Provide the (x, y) coordinate of the cell's center where the given text is located.  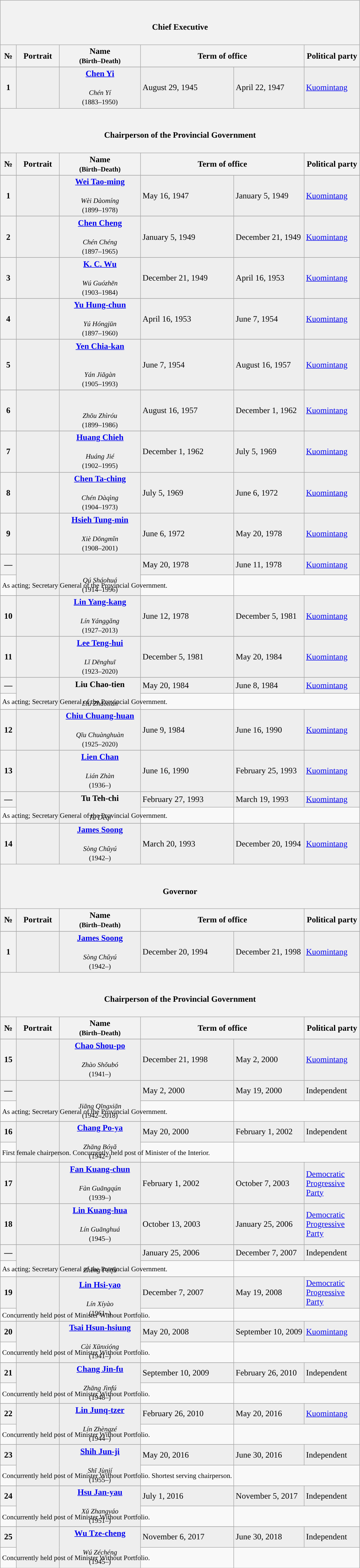
8 (8, 493)
Wu Tze-chengWú Zéchéng (1945–) (100, 1547)
June 11, 1978 (269, 565)
May 20, 2000 (187, 1132)
Chen YiChén Yí(1883–1950) (100, 88)
October 13, 2003 (187, 1224)
June 12, 1978 (187, 616)
August 29, 1945 (187, 88)
19 (8, 1292)
Lin Hsi-yao Lín Xíyào(1961–) (100, 1299)
3 (8, 278)
4 (8, 319)
February 27, 1993 (187, 800)
April 22, 1947 (269, 88)
13 (8, 771)
February 25, 1993 (269, 771)
21 (8, 1373)
May 16, 1947 (187, 196)
June 30, 2018 (269, 1537)
11 (8, 657)
Chief Executive (180, 23)
Fan Kuang-chunFàn Guāngqún(1939–) (100, 1183)
May 19, 2008 (269, 1292)
Jiāng Qīngxiān(1942–2018) (100, 1101)
Lien ChanLián Zhàn(1936–) (100, 771)
Liu Chao-tienLiú Zhàotián (100, 693)
14 (8, 844)
June 30, 2016 (269, 1455)
October 7, 2003 (269, 1183)
Chang Jin-fu Zhāng Jìnfú(1948–) (100, 1383)
K. C. WuWú Guózhēn(1903–1984) (100, 278)
Governor (180, 887)
Lin Kuang-huaLín Guānghuá (1945–) (100, 1224)
12 (8, 729)
5 (8, 365)
Concurrently held post of Minister Without Portfolio. Shortest serving chairperson. (117, 1476)
22 (8, 1414)
Chen Ta-ching Chén Dàqìng(1904–1973) (100, 493)
25 (8, 1537)
Lin Yang-kang Lín Yánggǎng(1927–2013) (100, 616)
Zhèng Péifù (100, 1261)
Hsieh Tung-minXiè Dōngmǐn(1908–2001) (100, 533)
May 19, 2000 (269, 1091)
Yu Hung-chun Yú Hóngjūn(1897–1960) (100, 319)
2 (8, 237)
November 5, 2017 (269, 1496)
6 (8, 411)
Tu Teh-chiTú Déqí (100, 807)
July 1, 2016 (187, 1496)
May 20, 2008 (187, 1332)
Chao Shou-poZhào Shǒubó(1941–) (100, 1060)
Shih Jun-ji Shī Jùnjí(1955–) (100, 1465)
24 (8, 1496)
23 (8, 1455)
Lin Junq-tzer Lín Zhèngzé (1944–) (100, 1424)
Yen Chia-kanYán Jiāgàn(1905–1993) (100, 365)
June 9, 1984 (187, 729)
Zhōu Zhìróu(1899–1986) (100, 411)
Hsu Jan-yauXǔ Zhangyáo (1951–) (100, 1506)
7 (8, 451)
16 (8, 1132)
9 (8, 533)
March 20, 1993 (187, 844)
Lee Teng-huiLǐ Dēnghuī(1923–2020) (100, 657)
Huang Chieh Huáng Jié(1902–1995) (100, 451)
Tsai Hsun-hsiung Cài Xūnxióng(1941–) (100, 1342)
17 (8, 1183)
Wei Tao-mingWèi Dàomíng(1899–1978) (100, 196)
18 (8, 1224)
Qú Sháohuá(1914–1996) (100, 575)
15 (8, 1060)
June 8, 1984 (269, 685)
20 (8, 1332)
10 (8, 616)
Chiu Chuang-huanQīu Chuànghuàn(1925–2020) (100, 729)
March 19, 1993 (269, 800)
Chen ChengChén Chéng(1897–1965) (100, 237)
November 6, 2017 (187, 1537)
Chang Po-yaZhāng Bóyă (1942–) (100, 1142)
First female chairperson. Concurrently held post of Minister of the Interior. (117, 1152)
